Return (x, y) of the center of cell containing provided text 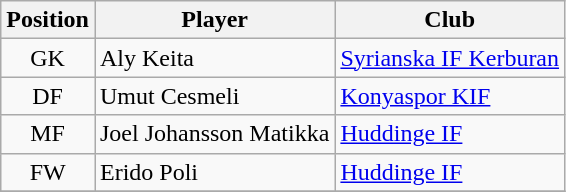
Club (450, 20)
Syrianska IF Kerburan (450, 58)
Position (48, 20)
Aly Keita (214, 58)
Joel Johansson Matikka (214, 134)
Konyaspor KIF (450, 96)
Umut Cesmeli (214, 96)
DF (48, 96)
FW (48, 172)
MF (48, 134)
Player (214, 20)
Erido Poli (214, 172)
GK (48, 58)
